Scan for the cell matching the given text and deliver its (X, Y) coordinate at center. 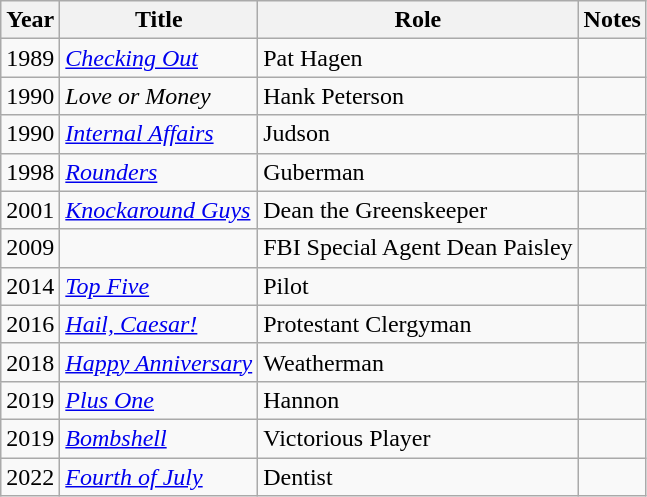
Plus One (159, 400)
Checking Out (159, 58)
Bombshell (159, 438)
Love or Money (159, 96)
Hank Peterson (418, 96)
1998 (30, 172)
2014 (30, 286)
Role (418, 20)
2022 (30, 477)
2009 (30, 248)
Year (30, 20)
Victorious Player (418, 438)
Pilot (418, 286)
2016 (30, 324)
Rounders (159, 172)
Fourth of July (159, 477)
2018 (30, 362)
Dentist (418, 477)
1989 (30, 58)
Protestant Clergyman (418, 324)
Internal Affairs (159, 134)
2001 (30, 210)
Hail, Caesar! (159, 324)
Happy Anniversary (159, 362)
FBI Special Agent Dean Paisley (418, 248)
Guberman (418, 172)
Hannon (418, 400)
Title (159, 20)
Weatherman (418, 362)
Notes (612, 20)
Dean the Greenskeeper (418, 210)
Pat Hagen (418, 58)
Top Five (159, 286)
Knockaround Guys (159, 210)
Judson (418, 134)
